Return the (X, Y) coordinate for the center point of the cell that contains the specified text.  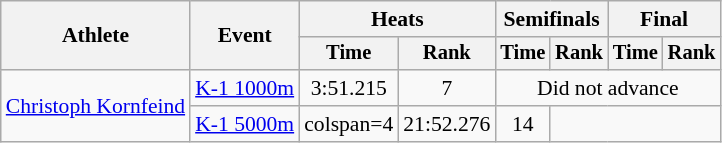
colspan=4 (348, 124)
3:51.215 (348, 88)
14 (522, 124)
Athlete (96, 36)
7 (446, 88)
Heats (397, 19)
21:52.276 (446, 124)
K-1 1000m (244, 88)
Event (244, 36)
Semifinals (551, 19)
Final (664, 19)
Did not advance (608, 88)
K-1 5000m (244, 124)
Christoph Kornfeind (96, 106)
